For the text-containing cell, return its midpoint in [X, Y] coordinate format. 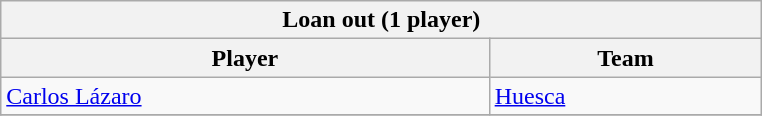
Huesca [626, 96]
Team [626, 58]
Carlos Lázaro [245, 96]
Player [245, 58]
Loan out (1 player) [382, 20]
